Return [x, y] of the center of cell containing provided text 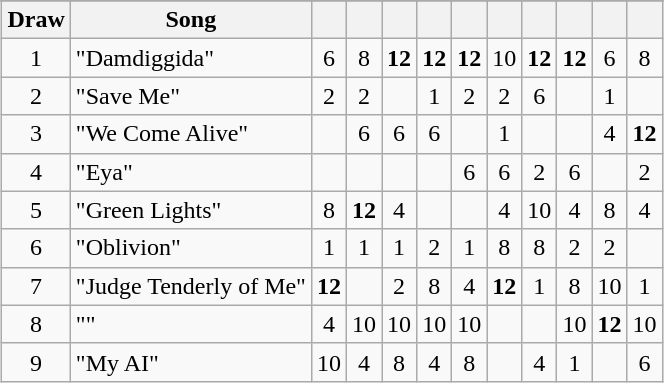
"Judge Tenderly of Me" [190, 286]
"Green Lights" [190, 210]
"Eya" [190, 172]
"" [190, 324]
9 [36, 362]
Song [190, 20]
Draw [36, 20]
7 [36, 286]
"We Come Alive" [190, 134]
3 [36, 134]
"Damdiggida" [190, 58]
"Oblivion" [190, 248]
"Save Me" [190, 96]
"My AI" [190, 362]
5 [36, 210]
